Identify which cell holds the provided text, then report its (x, y) central coordinate. 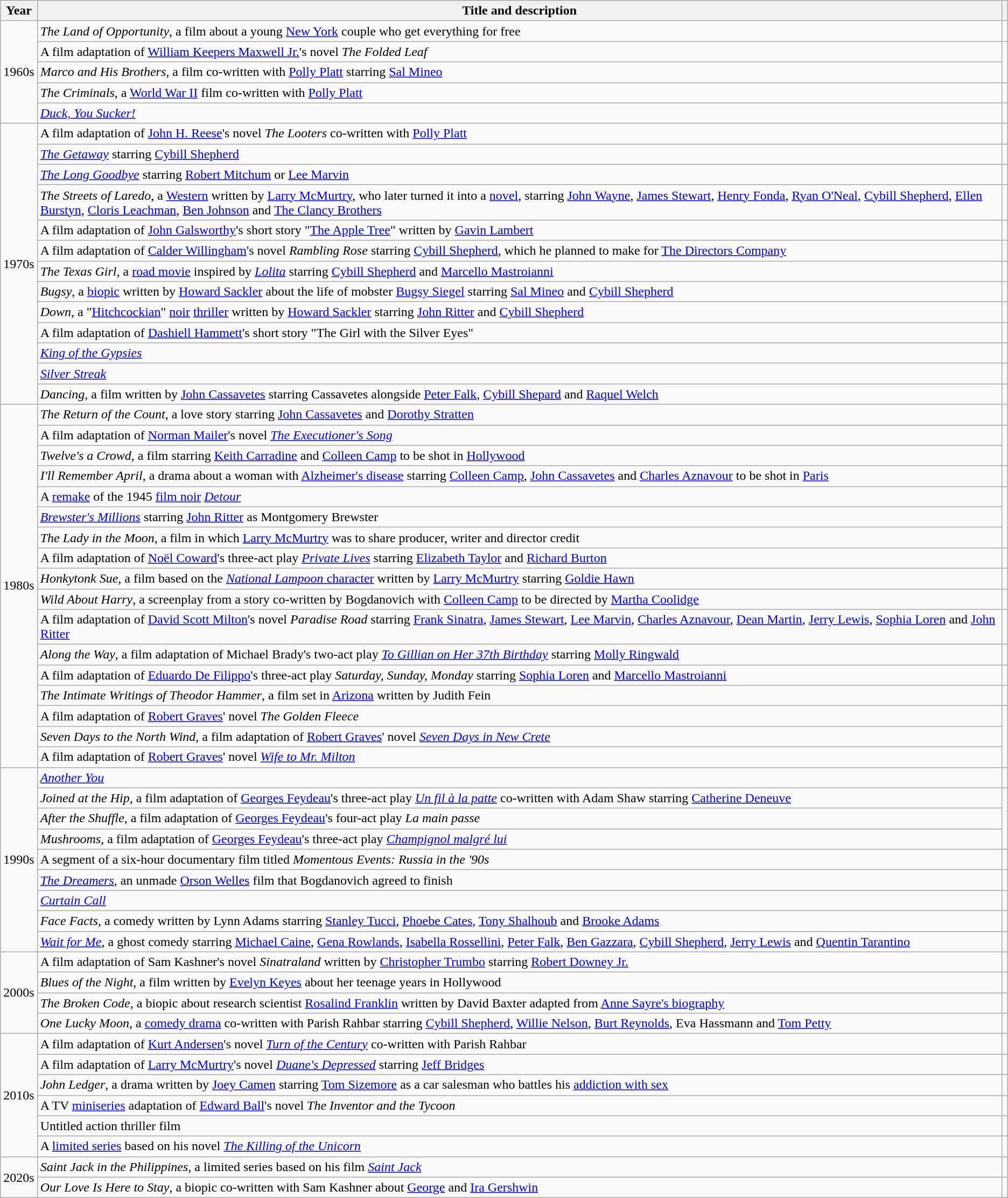
A film adaptation of Eduardo De Filippo's three-act play Saturday, Sunday, Monday starring Sophia Loren and Marcello Mastroianni (519, 675)
A film adaptation of Sam Kashner's novel Sinatraland written by Christopher Trumbo starring Robert Downey Jr. (519, 962)
A limited series based on his novel The Killing of the Unicorn (519, 1146)
The Long Goodbye starring Robert Mitchum or Lee Marvin (519, 174)
Duck, You Sucker! (519, 113)
Honkytonk Sue, a film based on the National Lampoon character written by Larry McMurtry starring Goldie Hawn (519, 578)
1990s (19, 859)
A film adaptation of Dashiell Hammett's short story "The Girl with the Silver Eyes" (519, 333)
Mushrooms, a film adaptation of Georges Feydeau's three-act play Champignol malgré lui (519, 839)
Saint Jack in the Philippines, a limited series based on his film Saint Jack (519, 1167)
Twelve's a Crowd, a film starring Keith Carradine and Colleen Camp to be shot in Hollywood (519, 456)
A film adaptation of John H. Reese's novel The Looters co-written with Polly Platt (519, 134)
John Ledger, a drama written by Joey Camen starring Tom Sizemore as a car salesman who battles his addiction with sex (519, 1085)
A film adaptation of Larry McMurtry's novel Duane's Depressed starring Jeff Bridges (519, 1064)
Seven Days to the North Wind, a film adaptation of Robert Graves' novel Seven Days in New Crete (519, 737)
A film adaptation of Kurt Andersen's novel Turn of the Century co-written with Parish Rahbar (519, 1044)
Dancing, a film written by John Cassavetes starring Cassavetes alongside Peter Falk, Cybill Shepard and Raquel Welch (519, 394)
The Dreamers, an unmade Orson Welles film that Bogdanovich agreed to finish (519, 880)
1970s (19, 264)
Our Love Is Here to Stay, a biopic co-written with Sam Kashner about George and Ira Gershwin (519, 1187)
Wild About Harry, a screenplay from a story co-written by Bogdanovich with Colleen Camp to be directed by Martha Coolidge (519, 599)
Face Facts, a comedy written by Lynn Adams starring Stanley Tucci, Phoebe Cates, Tony Shalhoub and Brooke Adams (519, 921)
I'll Remember April, a drama about a woman with Alzheimer's disease starring Colleen Camp, John Cassavetes and Charles Aznavour to be shot in Paris (519, 476)
After the Shuffle, a film adaptation of Georges Feydeau's four-act play La main passe (519, 818)
1960s (19, 72)
A film adaptation of Norman Mailer's novel The Executioner's Song (519, 435)
2020s (19, 1177)
2010s (19, 1095)
A film adaptation of John Galsworthy's short story "The Apple Tree" written by Gavin Lambert (519, 230)
Joined at the Hip, a film adaptation of Georges Feydeau's three-act play Un fil à la patte co-written with Adam Shaw starring Catherine Deneuve (519, 798)
The Intimate Writings of Theodor Hammer, a film set in Arizona written by Judith Fein (519, 696)
A remake of the 1945 film noir Detour (519, 496)
Untitled action thriller film (519, 1126)
One Lucky Moon, a comedy drama co-written with Parish Rahbar starring Cybill Shepherd, Willie Nelson, Burt Reynolds, Eva Hassmann and Tom Petty (519, 1024)
A film adaptation of Calder Willingham's novel Rambling Rose starring Cybill Shepherd, which he planned to make for The Directors Company (519, 250)
Year (19, 11)
Along the Way, a film adaptation of Michael Brady's two-act play To Gillian on Her 37th Birthday starring Molly Ringwald (519, 655)
The Getaway starring Cybill Shepherd (519, 154)
A film adaptation of Noël Coward's three-act play Private Lives starring Elizabeth Taylor and Richard Burton (519, 558)
1980s (19, 586)
The Return of the Count, a love story starring John Cassavetes and Dorothy Stratten (519, 415)
Down, a "Hitchcockian" noir thriller written by Howard Sackler starring John Ritter and Cybill Shepherd (519, 312)
The Texas Girl, a road movie inspired by Lolita starring Cybill Shepherd and Marcello Mastroianni (519, 271)
The Land of Opportunity, a film about a young New York couple who get everything for free (519, 31)
Curtain Call (519, 900)
Another You (519, 777)
Title and description (519, 11)
Silver Streak (519, 374)
Bugsy, a biopic written by Howard Sackler about the life of mobster Bugsy Siegel starring Sal Mineo and Cybill Shepherd (519, 292)
The Criminals, a World War II film co-written with Polly Platt (519, 93)
A TV miniseries adaptation of Edward Ball's novel The Inventor and the Tycoon (519, 1105)
The Lady in the Moon, a film in which Larry McMurtry was to share producer, writer and director credit (519, 537)
A film adaptation of Robert Graves' novel Wife to Mr. Milton (519, 757)
Blues of the Night, a film written by Evelyn Keyes about her teenage years in Hollywood (519, 983)
A film adaptation of Robert Graves' novel The Golden Fleece (519, 716)
The Broken Code, a biopic about research scientist Rosalind Franklin written by David Baxter adapted from Anne Sayre's biography (519, 1003)
A film adaptation of William Keepers Maxwell Jr.'s novel The Folded Leaf (519, 52)
2000s (19, 993)
Marco and His Brothers, a film co-written with Polly Platt starring Sal Mineo (519, 72)
Brewster's Millions starring John Ritter as Montgomery Brewster (519, 517)
A segment of a six-hour documentary film titled Momentous Events: Russia in the '90s (519, 859)
King of the Gypsies (519, 353)
